Return the (X, Y) coordinate for the center point of the cell that contains the specified text.  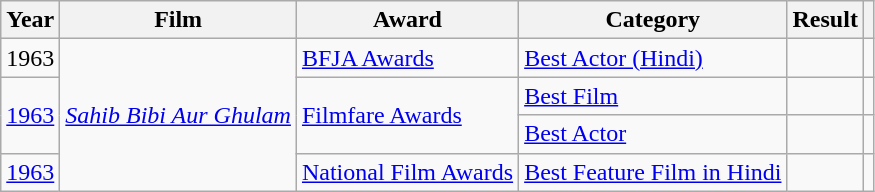
Best Actor (Hindi) (653, 58)
Result (825, 20)
Category (653, 20)
Best Film (653, 96)
Year (30, 20)
Award (407, 20)
Best Feature Film in Hindi (653, 172)
Film (178, 20)
BFJA Awards (407, 58)
National Film Awards (407, 172)
Best Actor (653, 134)
Sahib Bibi Aur Ghulam (178, 115)
Filmfare Awards (407, 115)
